Return the [X, Y] coordinate for the center point of the cell that contains the specified text.  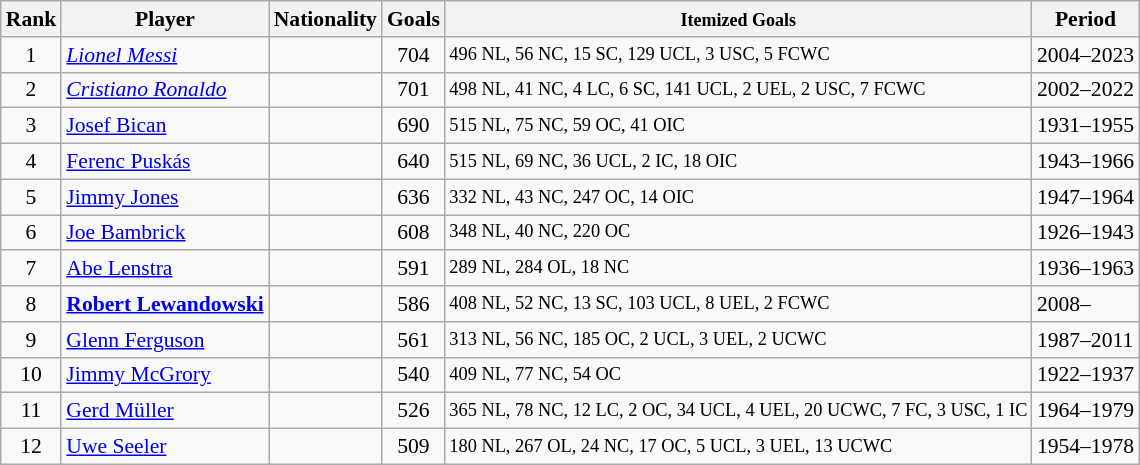
1987–2011 [1086, 340]
586 [414, 304]
1926–1943 [1086, 233]
Cristiano Ronaldo [164, 90]
5 [32, 197]
8 [32, 304]
Abe Lenstra [164, 269]
Uwe Seeler [164, 447]
6 [32, 233]
591 [414, 269]
180 NL, 267 OL, 24 NC, 17 OC, 5 UCL, 3 UEL, 13 UCWC [738, 447]
9 [32, 340]
704 [414, 55]
Jimmy Jones [164, 197]
561 [414, 340]
515 NL, 75 NC, 59 OC, 41 OIC [738, 126]
Rank [32, 19]
3 [32, 126]
Goals [414, 19]
289 NL, 284 OL, 18 NC [738, 269]
1922–1937 [1086, 375]
540 [414, 375]
365 NL, 78 NC, 12 LC, 2 OC, 34 UCL, 4 UEL, 20 UCWC, 7 FC, 3 USC, 1 IC [738, 411]
Player [164, 19]
498 NL, 41 NC, 4 LC, 6 SC, 141 UCL, 2 UEL, 2 USC, 7 FCWC [738, 90]
608 [414, 233]
Joe Bambrick [164, 233]
1943–1966 [1086, 162]
701 [414, 90]
Gerd Müller [164, 411]
Ferenc Puskás [164, 162]
348 NL, 40 NC, 220 OC [738, 233]
2008– [1086, 304]
526 [414, 411]
10 [32, 375]
Robert Lewandowski [164, 304]
1954–1978 [1086, 447]
Itemized Goals [738, 19]
4 [32, 162]
1947–1964 [1086, 197]
332 NL, 43 NC, 247 OC, 14 OIC [738, 197]
515 NL, 69 NC, 36 UCL, 2 IC, 18 OIC [738, 162]
313 NL, 56 NC, 185 OC, 2 UCL, 3 UEL, 2 UCWC [738, 340]
Period [1086, 19]
7 [32, 269]
Glenn Ferguson [164, 340]
12 [32, 447]
690 [414, 126]
1 [32, 55]
2004–2023 [1086, 55]
636 [414, 197]
509 [414, 447]
408 NL, 52 NC, 13 SC, 103 UCL, 8 UEL, 2 FCWC [738, 304]
2 [32, 90]
409 NL, 77 NC, 54 OC [738, 375]
640 [414, 162]
Jimmy McGrory [164, 375]
1936–1963 [1086, 269]
Nationality [326, 19]
11 [32, 411]
Josef Bican [164, 126]
1931–1955 [1086, 126]
496 NL, 56 NC, 15 SC, 129 UCL, 3 USC, 5 FCWC [738, 55]
2002–2022 [1086, 90]
Lionel Messi [164, 55]
1964–1979 [1086, 411]
